Scan for the cell matching the given text and deliver its [X, Y] coordinate at center. 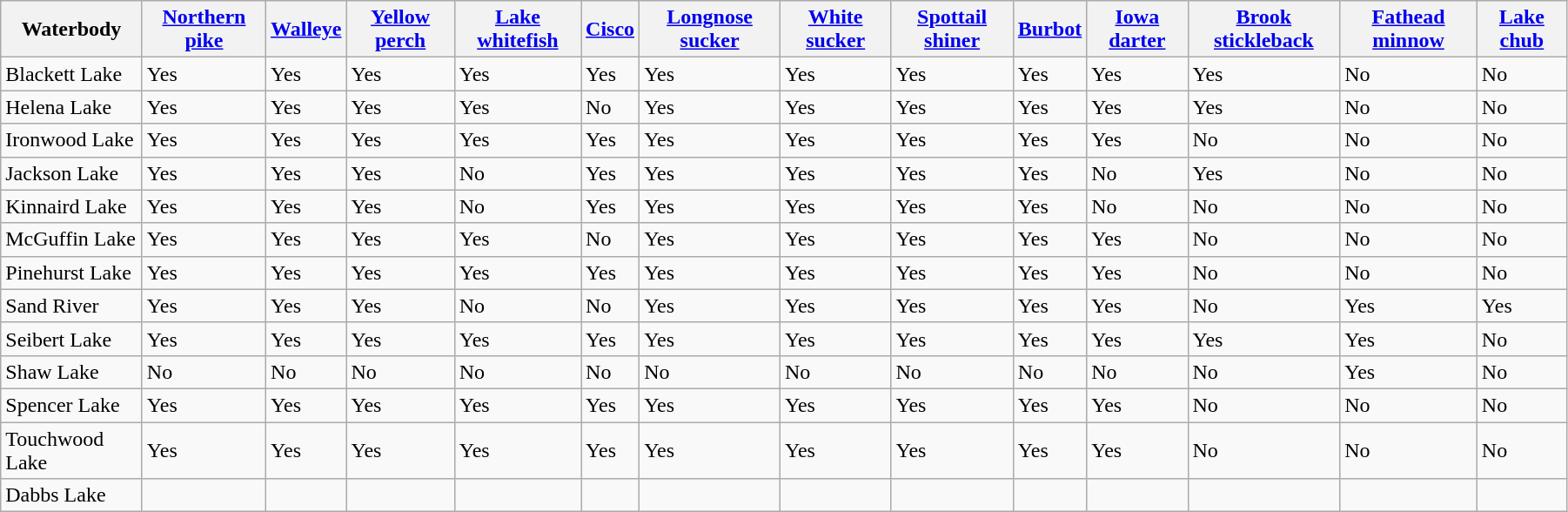
Brook stickleback [1263, 30]
Cisco [611, 30]
Helena Lake [71, 107]
Burbot [1049, 30]
Dabbs Lake [71, 495]
Sand River [71, 306]
Longnose sucker [710, 30]
Spottail shiner [952, 30]
Pinehurst Lake [71, 273]
Lake whitefish [517, 30]
Yellow perch [400, 30]
Walleye [306, 30]
Ironwood Lake [71, 140]
Touchwood Lake [71, 449]
Blackett Lake [71, 74]
Shaw Lake [71, 372]
White sucker [835, 30]
Jackson Lake [71, 173]
Waterbody [71, 30]
Seibert Lake [71, 339]
Fathead minnow [1409, 30]
Kinnaird Lake [71, 206]
McGuffin Lake [71, 239]
Spencer Lake [71, 405]
Lake chub [1521, 30]
Iowa darter [1137, 30]
Northern pike [204, 30]
